Scan for the cell matching the given text and deliver its [x, y] coordinate at center. 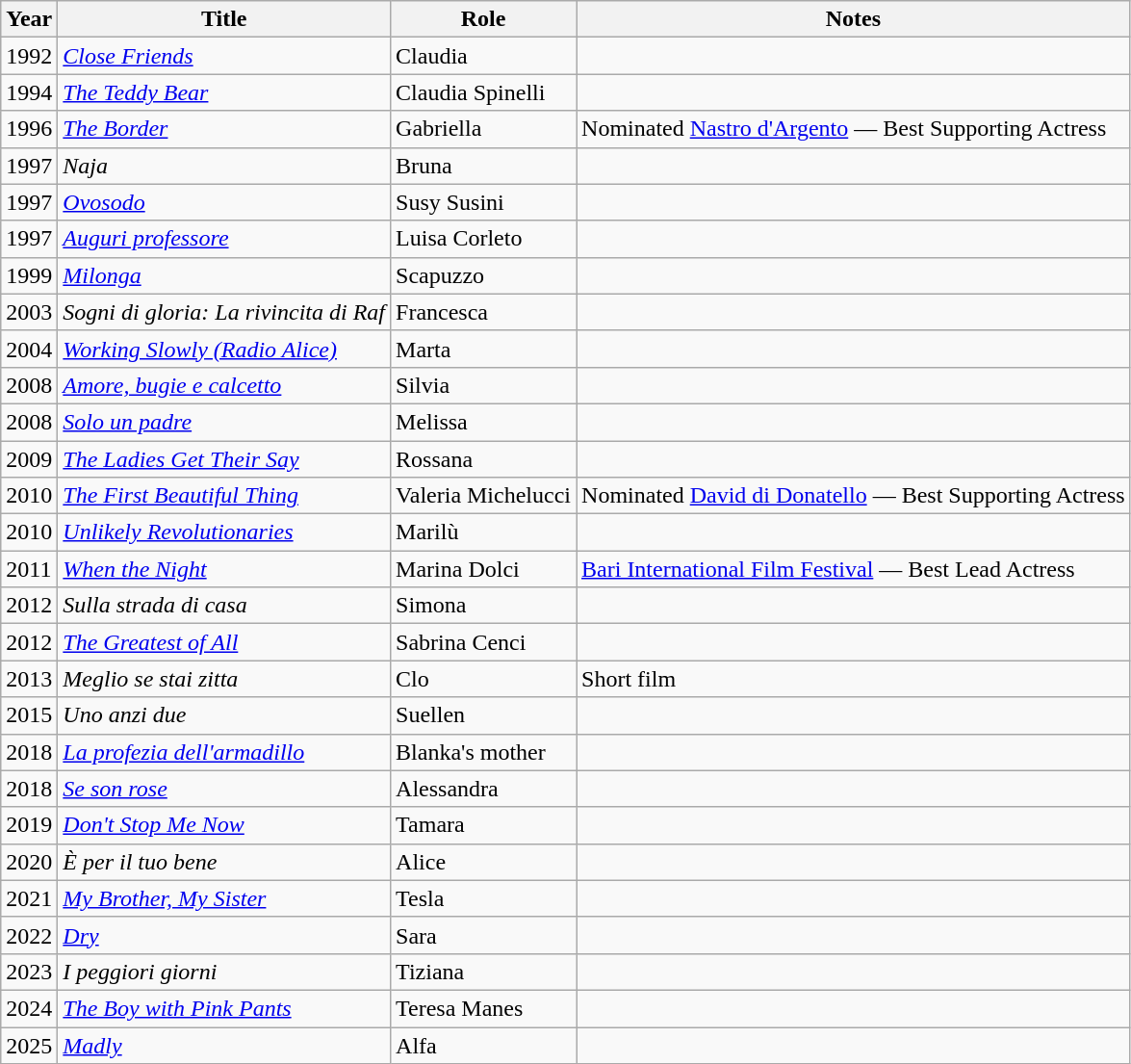
I peggiori giorni [224, 972]
Scapuzzo [483, 275]
1992 [29, 56]
2020 [29, 862]
Alessandra [483, 789]
2003 [29, 312]
Unlikely Revolutionaries [224, 532]
Bari International Film Festival — Best Lead Actress [854, 569]
Rossana [483, 459]
1999 [29, 275]
Alice [483, 862]
2022 [29, 935]
Milonga [224, 275]
Sulla strada di casa [224, 606]
Sabrina Cenci [483, 642]
Claudia Spinelli [483, 92]
Tesla [483, 898]
2015 [29, 715]
Marta [483, 349]
Valeria Michelucci [483, 496]
2011 [29, 569]
Claudia [483, 56]
Clo [483, 679]
2025 [29, 1045]
2023 [29, 972]
2004 [29, 349]
The Ladies Get Their Say [224, 459]
2019 [29, 825]
2024 [29, 1008]
Simona [483, 606]
Madly [224, 1045]
Dry [224, 935]
1994 [29, 92]
Suellen [483, 715]
La profezia dell'armadillo [224, 752]
Sogni di gloria: La rivincita di Raf [224, 312]
Short film [854, 679]
Bruna [483, 166]
Don't Stop Me Now [224, 825]
Susy Susini [483, 202]
Working Slowly (Radio Alice) [224, 349]
Alfa [483, 1045]
Sara [483, 935]
Melissa [483, 422]
Teresa Manes [483, 1008]
1996 [29, 129]
È per il tuo bene [224, 862]
Auguri professore [224, 239]
Se son rose [224, 789]
The Greatest of All [224, 642]
The Border [224, 129]
Francesca [483, 312]
Title [224, 19]
Meglio se stai zitta [224, 679]
Naja [224, 166]
Amore, bugie e calcetto [224, 385]
Year [29, 19]
Silvia [483, 385]
Gabriella [483, 129]
Nominated Nastro d'Argento — Best Supporting Actress [854, 129]
Role [483, 19]
Uno anzi due [224, 715]
Marina Dolci [483, 569]
Tamara [483, 825]
The First Beautiful Thing [224, 496]
Solo un padre [224, 422]
Blanka's mother [483, 752]
My Brother, My Sister [224, 898]
The Boy with Pink Pants [224, 1008]
Notes [854, 19]
2013 [29, 679]
Tiziana [483, 972]
The Teddy Bear [224, 92]
Marilù [483, 532]
Luisa Corleto [483, 239]
2021 [29, 898]
When the Night [224, 569]
Nominated David di Donatello — Best Supporting Actress [854, 496]
Close Friends [224, 56]
Ovosodo [224, 202]
2009 [29, 459]
